Provide the [X, Y] coordinate of the cell's center where the given text is located.  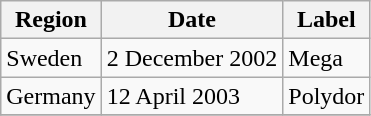
Sweden [51, 58]
2 December 2002 [192, 58]
12 April 2003 [192, 96]
Germany [51, 96]
Date [192, 20]
Region [51, 20]
Polydor [326, 96]
Mega [326, 58]
Label [326, 20]
